Determine the (X, Y) coordinate at the center of the cell enclosing the given text.  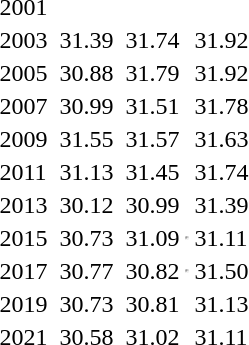
31.13 (86, 172)
30.12 (86, 205)
31.39 (86, 40)
30.88 (86, 73)
31.74 (152, 40)
31.79 (152, 73)
30.82 (152, 271)
31.09 (152, 238)
31.57 (152, 139)
31.45 (152, 172)
30.81 (152, 304)
30.77 (86, 271)
31.51 (152, 106)
31.55 (86, 139)
